Find where the given text appears and provide that cell's center as (X, Y) coordinate. 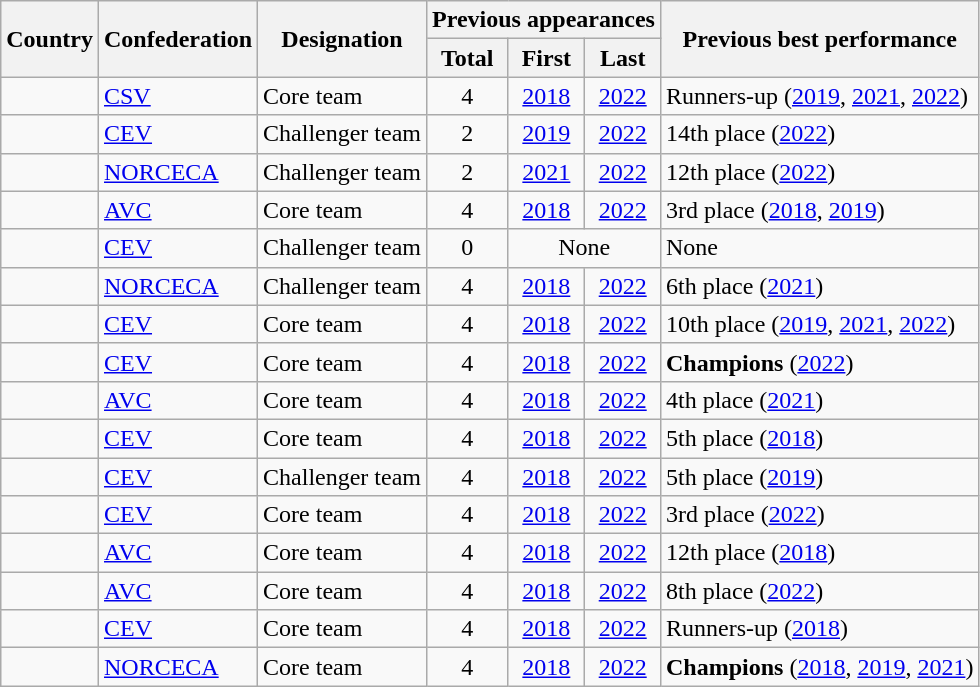
5th place (2019) (819, 477)
5th place (2018) (819, 438)
Champions (2018, 2019, 2021) (819, 667)
Country (50, 39)
14th place (2022) (819, 134)
12th place (2018) (819, 553)
12th place (2022) (819, 172)
3rd place (2022) (819, 515)
Last (623, 58)
2019 (546, 134)
4th place (2021) (819, 400)
CSV (178, 96)
First (546, 58)
Confederation (178, 39)
Champions (2022) (819, 362)
3rd place (2018, 2019) (819, 210)
10th place (2019, 2021, 2022) (819, 324)
Previous appearances (544, 20)
0 (468, 248)
8th place (2022) (819, 591)
Designation (342, 39)
2021 (546, 172)
Total (468, 58)
6th place (2021) (819, 286)
Runners-up (2019, 2021, 2022) (819, 96)
Previous best performance (819, 39)
Runners-up (2018) (819, 629)
